Locate the cell with the specified text and output its [x, y] center coordinate. 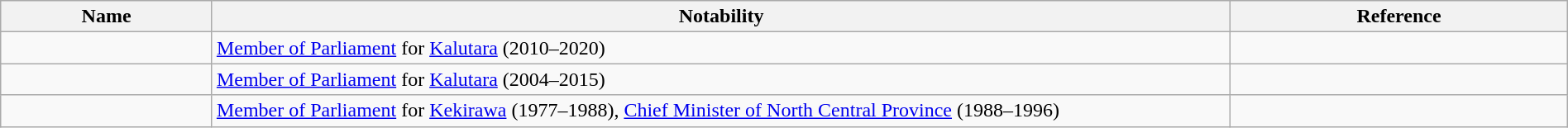
Reference [1399, 17]
Notability [721, 17]
Member of Parliament for Kalutara (2010–2020) [721, 48]
Member of Parliament for Kekirawa (1977–1988), Chief Minister of North Central Province (1988–1996) [721, 111]
Name [107, 17]
Member of Parliament for Kalutara (2004–2015) [721, 79]
